Search for the cell housing the specified text and yield its [x, y] center coordinate. 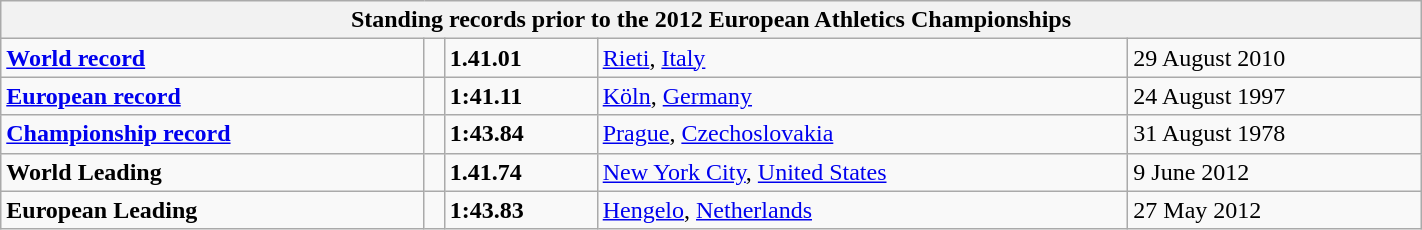
1.41.74 [520, 172]
9 June 2012 [1274, 172]
27 May 2012 [1274, 210]
Hengelo, Netherlands [862, 210]
31 August 1978 [1274, 134]
European record [212, 96]
1:41.11 [520, 96]
24 August 1997 [1274, 96]
Prague, Czechoslovakia [862, 134]
Rieti, Italy [862, 58]
Köln, Germany [862, 96]
World Leading [212, 172]
New York City, United States [862, 172]
29 August 2010 [1274, 58]
1:43.84 [520, 134]
Standing records prior to the 2012 European Athletics Championships [711, 20]
World record [212, 58]
1:43.83 [520, 210]
Championship record [212, 134]
1.41.01 [520, 58]
European Leading [212, 210]
